Return [x, y] of the center of cell containing provided text 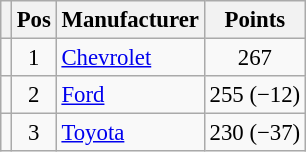
230 (−37) [254, 133]
Ford [130, 95]
3 [34, 133]
Points [254, 20]
Manufacturer [130, 20]
Toyota [130, 133]
1 [34, 58]
267 [254, 58]
255 (−12) [254, 95]
Pos [34, 20]
Chevrolet [130, 58]
2 [34, 95]
